Provide the [x, y] coordinate of the cell's center where the given text is located.  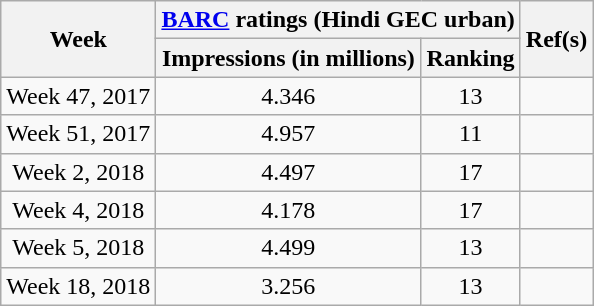
Impressions (in millions) [288, 58]
4.346 [288, 96]
BARC ratings (Hindi GEC urban) [338, 20]
Week 4, 2018 [78, 210]
Ref(s) [556, 39]
Week 47, 2017 [78, 96]
Ranking [470, 58]
4.957 [288, 134]
Week 5, 2018 [78, 248]
3.256 [288, 286]
Week [78, 39]
Week 51, 2017 [78, 134]
4.178 [288, 210]
Week 2, 2018 [78, 172]
4.499 [288, 248]
11 [470, 134]
4.497 [288, 172]
Week 18, 2018 [78, 286]
